Pinpoint the cell where the given text exists, returning its [X, Y] midpoint coordinate. 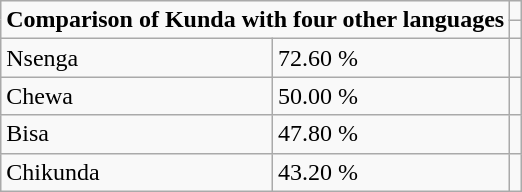
47.80 % [392, 134]
Bisa [137, 134]
43.20 % [392, 172]
72.60 % [392, 58]
50.00 % [392, 96]
Chewa [137, 96]
Comparison of Kunda with four other languages [256, 20]
Chikunda [137, 172]
Nsenga [137, 58]
